Return the (x, y) coordinate for the center point of the cell that contains the specified text.  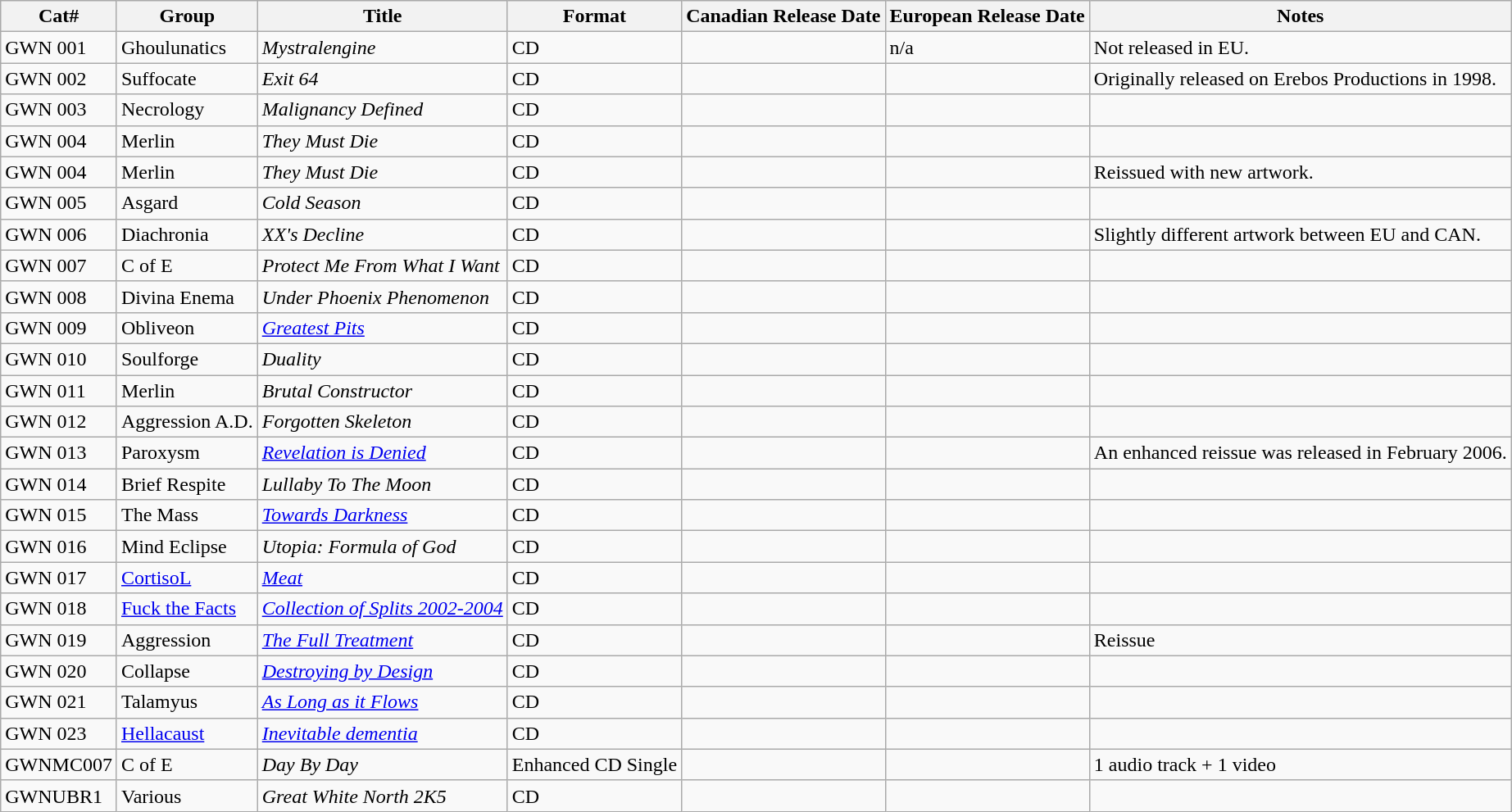
1 audio track + 1 video (1300, 764)
Necrology (187, 110)
Not released in EU. (1300, 48)
Aggression (187, 640)
CortisoL (187, 578)
GWN 006 (59, 234)
Mystralengine (382, 48)
An enhanced reissue was released in February 2006. (1300, 453)
Obliveon (187, 328)
Asgard (187, 203)
Collection of Splits 2002-2004 (382, 609)
The Mass (187, 515)
Utopia: Formula of God (382, 547)
Cold Season (382, 203)
Greatest Pits (382, 328)
Revelation is Denied (382, 453)
GWN 007 (59, 265)
GWN 016 (59, 547)
Brief Respite (187, 484)
Great White North 2K5 (382, 796)
Soulforge (187, 359)
Fuck the Facts (187, 609)
Collapse (187, 671)
XX's Decline (382, 234)
Aggression A.D. (187, 422)
Ghoulunatics (187, 48)
GWN 002 (59, 79)
Day By Day (382, 764)
Brutal Constructor (382, 391)
Under Phoenix Phenomenon (382, 297)
Reissue (1300, 640)
GWN 011 (59, 391)
Malignancy Defined (382, 110)
GWN 019 (59, 640)
Format (594, 16)
Reissued with new artwork. (1300, 172)
Canadian Release Date (783, 16)
Mind Eclipse (187, 547)
Exit 64 (382, 79)
GWN 010 (59, 359)
GWN 013 (59, 453)
GWN 015 (59, 515)
GWN 017 (59, 578)
GWNMC007 (59, 764)
The Full Treatment (382, 640)
European Release Date (987, 16)
Forgotten Skeleton (382, 422)
Inevitable dementia (382, 733)
Protect Me From What I Want (382, 265)
Diachronia (187, 234)
Notes (1300, 16)
Suffocate (187, 79)
Towards Darkness (382, 515)
GWNUBR1 (59, 796)
GWN 009 (59, 328)
Talamyus (187, 702)
Enhanced CD Single (594, 764)
Duality (382, 359)
GWN 018 (59, 609)
Slightly different artwork between EU and CAN. (1300, 234)
Paroxysm (187, 453)
Cat# (59, 16)
GWN 012 (59, 422)
Various (187, 796)
n/a (987, 48)
GWN 020 (59, 671)
GWN 003 (59, 110)
GWN 001 (59, 48)
Meat (382, 578)
GWN 005 (59, 203)
GWN 023 (59, 733)
Destroying by Design (382, 671)
Divina Enema (187, 297)
Lullaby To The Moon (382, 484)
Title (382, 16)
Hellacaust (187, 733)
GWN 021 (59, 702)
GWN 014 (59, 484)
Originally released on Erebos Productions in 1998. (1300, 79)
Group (187, 16)
As Long as it Flows (382, 702)
GWN 008 (59, 297)
